Return (X, Y) of the center of cell containing provided text 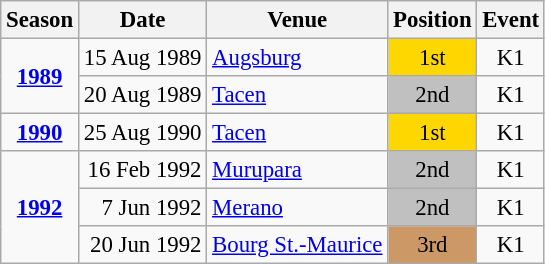
15 Aug 1989 (142, 58)
3rd (432, 245)
Position (432, 20)
Murupara (298, 170)
1992 (40, 208)
20 Aug 1989 (142, 95)
20 Jun 1992 (142, 245)
16 Feb 1992 (142, 170)
Bourg St.-Maurice (298, 245)
Season (40, 20)
7 Jun 1992 (142, 208)
Event (511, 20)
Venue (298, 20)
1989 (40, 76)
Merano (298, 208)
25 Aug 1990 (142, 133)
Augsburg (298, 58)
Date (142, 20)
1990 (40, 133)
